Extract the (X, Y) coordinate from the center of the cell holding the provided text.  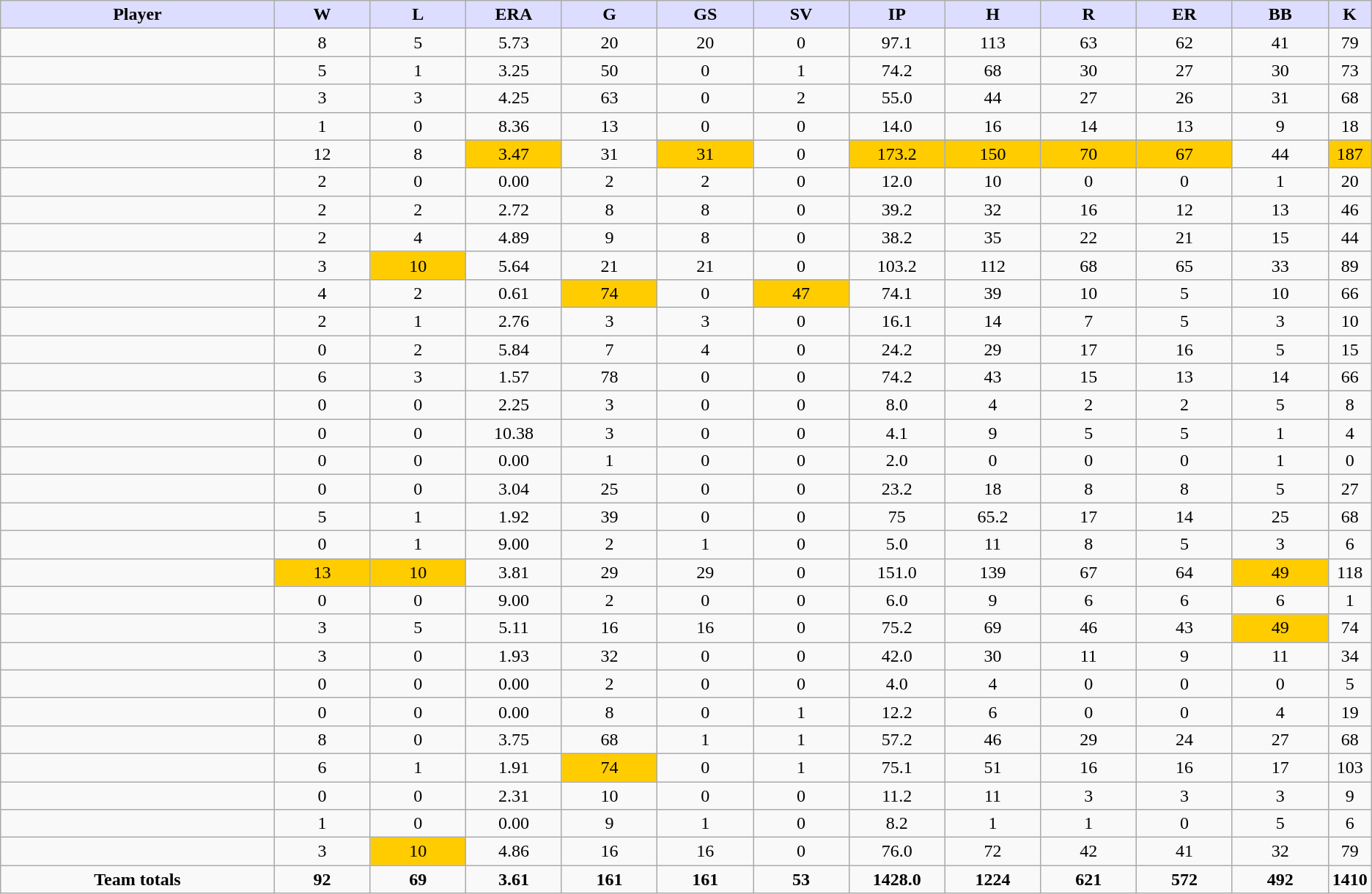
0.61 (514, 293)
8.36 (514, 126)
1410 (1350, 879)
92 (322, 879)
75.1 (897, 767)
42.0 (897, 656)
39.2 (897, 210)
3.25 (514, 70)
10.38 (514, 433)
57.2 (897, 739)
4.1 (897, 433)
621 (1089, 879)
K (1350, 15)
11.2 (897, 795)
19 (1350, 712)
3.81 (514, 572)
12.2 (897, 712)
42 (1089, 851)
2.25 (514, 405)
97.1 (897, 43)
BB (1280, 15)
24.2 (897, 350)
65.2 (992, 517)
78 (610, 377)
1.93 (514, 656)
75.2 (897, 628)
L (418, 15)
22 (1089, 237)
5.64 (514, 265)
89 (1350, 265)
103.2 (897, 265)
103 (1350, 767)
SV (802, 15)
3.75 (514, 739)
492 (1280, 879)
74.1 (897, 293)
2.31 (514, 795)
62 (1184, 43)
118 (1350, 572)
Player (138, 15)
112 (992, 265)
4.89 (514, 237)
55.0 (897, 98)
ER (1184, 15)
65 (1184, 265)
8.2 (897, 824)
4.25 (514, 98)
51 (992, 767)
1.57 (514, 377)
3.04 (514, 489)
72 (992, 851)
113 (992, 43)
76.0 (897, 851)
38.2 (897, 237)
1224 (992, 879)
53 (802, 879)
4.0 (897, 684)
33 (1280, 265)
35 (992, 237)
IP (897, 15)
1428.0 (897, 879)
26 (1184, 98)
5.73 (514, 43)
2.72 (514, 210)
572 (1184, 879)
2.76 (514, 321)
3.47 (514, 154)
23.2 (897, 489)
5.0 (897, 544)
Team totals (138, 879)
W (322, 15)
5.84 (514, 350)
75 (897, 517)
8.0 (897, 405)
12.0 (897, 182)
73 (1350, 70)
47 (802, 293)
5.11 (514, 628)
ERA (514, 15)
70 (1089, 154)
187 (1350, 154)
1.91 (514, 767)
R (1089, 15)
1.92 (514, 517)
GS (705, 15)
G (610, 15)
6.0 (897, 600)
4.86 (514, 851)
2.0 (897, 461)
173.2 (897, 154)
64 (1184, 572)
139 (992, 572)
H (992, 15)
150 (992, 154)
34 (1350, 656)
3.61 (514, 879)
16.1 (897, 321)
50 (610, 70)
14.0 (897, 126)
24 (1184, 739)
151.0 (897, 572)
